Find where the given text appears and provide that cell's center as [x, y] coordinate. 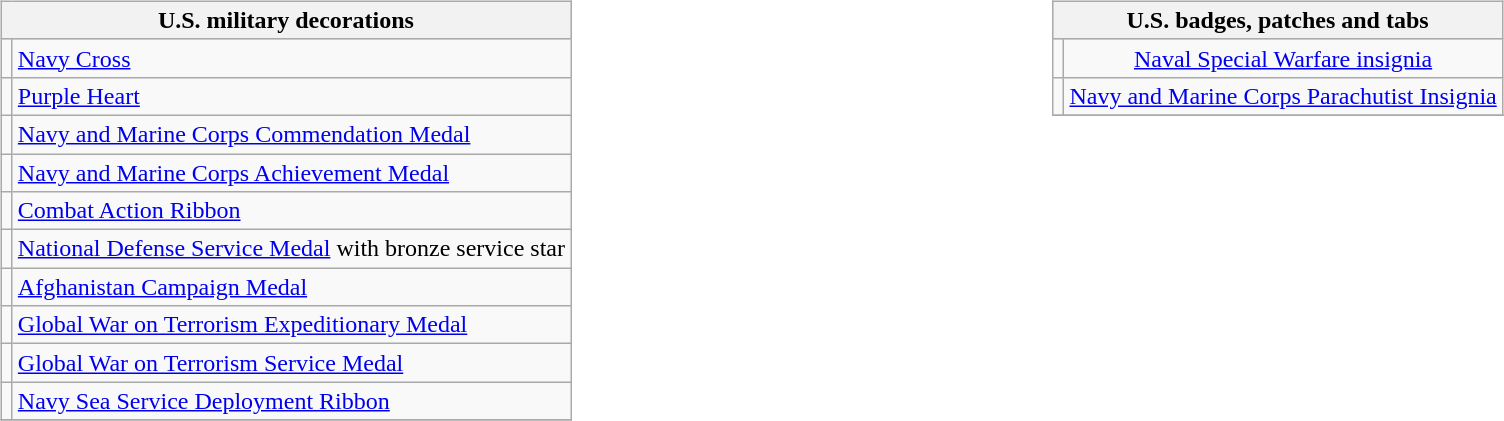
National Defense Service Medal with bronze service star [291, 249]
Naval Special Warfare insignia [1283, 58]
U.S. badges, patches and tabs [1278, 20]
Navy and Marine Corps Achievement Medal [291, 173]
Navy Cross [291, 58]
Combat Action Ribbon [291, 211]
Navy and Marine Corps Parachutist Insignia [1283, 96]
Navy and Marine Corps Commendation Medal [291, 134]
Global War on Terrorism Expeditionary Medal [291, 325]
Afghanistan Campaign Medal [291, 287]
Navy Sea Service Deployment Ribbon [291, 401]
U.S. military decorations [286, 20]
Global War on Terrorism Service Medal [291, 363]
Purple Heart [291, 96]
